Search for the cell housing the specified text and yield its [X, Y] center coordinate. 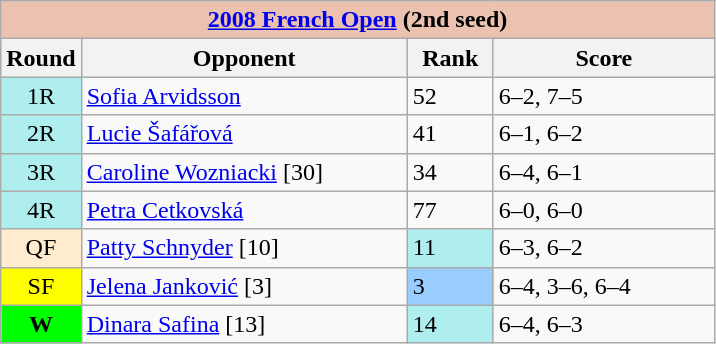
6–4, 6–1 [604, 172]
6–3, 6–2 [604, 248]
4R [41, 210]
1R [41, 96]
Lucie Šafářová [244, 134]
W [41, 324]
34 [450, 172]
6–4, 6–3 [604, 324]
SF [41, 286]
6–1, 6–2 [604, 134]
2R [41, 134]
3R [41, 172]
41 [450, 134]
14 [450, 324]
2008 French Open (2nd seed) [358, 20]
Jelena Janković [3] [244, 286]
Rank [450, 58]
6–0, 6–0 [604, 210]
Opponent [244, 58]
6–4, 3–6, 6–4 [604, 286]
Patty Schnyder [10] [244, 248]
3 [450, 286]
Petra Cetkovská [244, 210]
Dinara Safina [13] [244, 324]
Score [604, 58]
Sofia Arvidsson [244, 96]
6–2, 7–5 [604, 96]
Caroline Wozniacki [30] [244, 172]
QF [41, 248]
52 [450, 96]
11 [450, 248]
Round [41, 58]
77 [450, 210]
